Locate the cell with the specified text and output its (x, y) center coordinate. 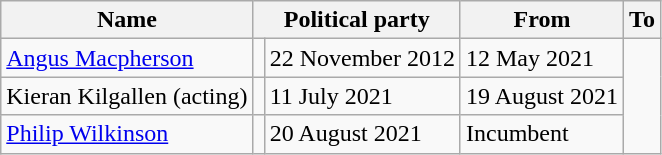
20 August 2021 (362, 134)
11 July 2021 (362, 96)
To (642, 20)
Angus Macpherson (127, 58)
12 May 2021 (542, 58)
Philip Wilkinson (127, 134)
Incumbent (542, 134)
22 November 2012 (362, 58)
Kieran Kilgallen (acting) (127, 96)
From (542, 20)
19 August 2021 (542, 96)
Name (127, 20)
Political party (356, 20)
